For the text-containing cell, return its midpoint in (x, y) coordinate format. 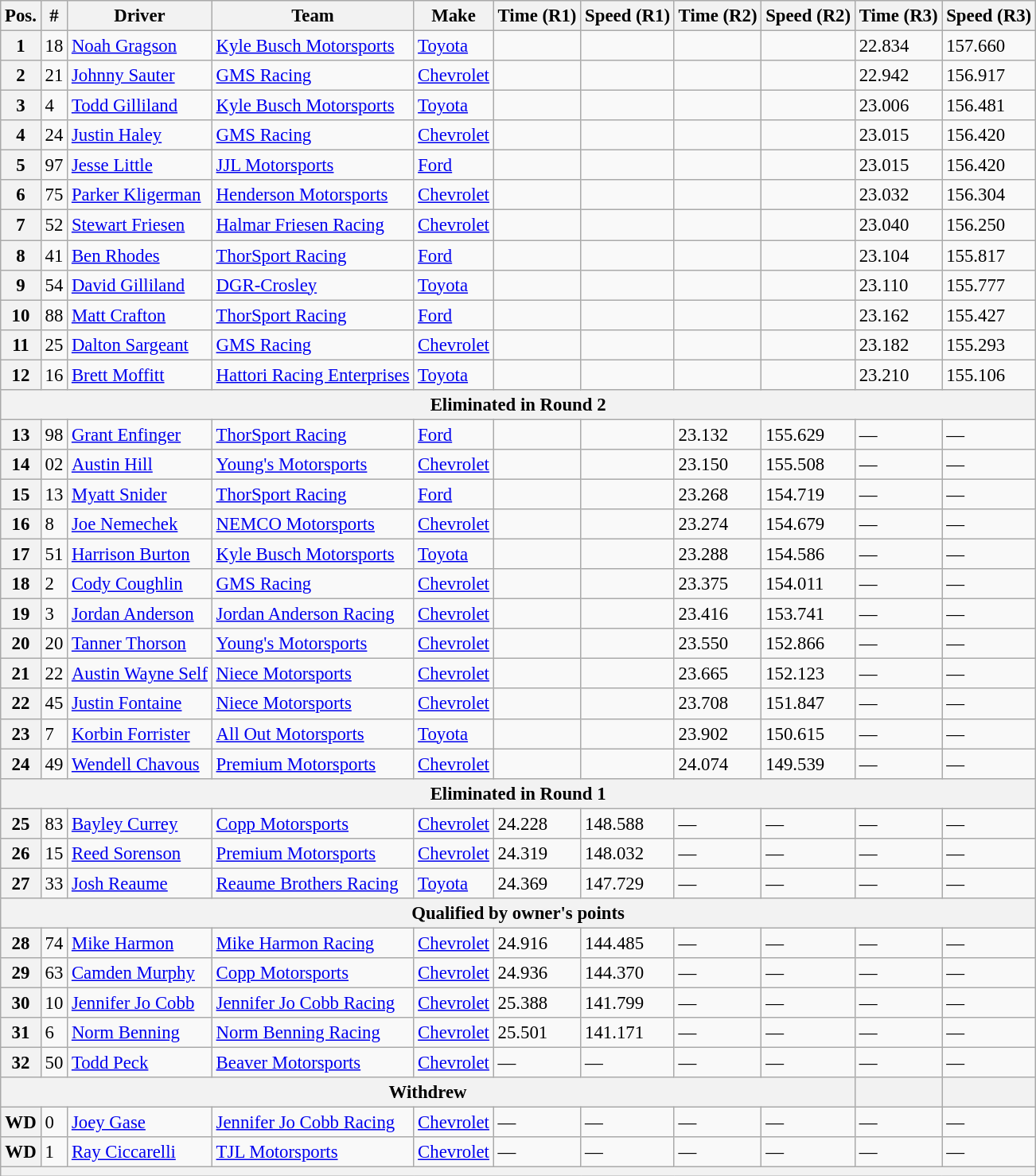
NEMCO Motorsports (313, 524)
23.416 (718, 614)
157.660 (989, 46)
24.228 (537, 824)
5 (21, 165)
23.708 (718, 704)
Camden Murphy (140, 973)
75 (54, 195)
Josh Reaume (140, 883)
Tanner Thorson (140, 644)
Wendell Chavous (140, 764)
154.719 (808, 494)
45 (54, 704)
147.729 (628, 883)
31 (21, 1033)
23 (21, 734)
32 (21, 1063)
23.665 (718, 674)
Jordan Anderson Racing (313, 614)
Mike Harmon (140, 943)
Team (313, 16)
Joey Gase (140, 1123)
Todd Peck (140, 1063)
141.171 (628, 1033)
148.588 (628, 824)
Justin Fontaine (140, 704)
23.550 (718, 644)
Grant Enfinger (140, 434)
25.388 (537, 1003)
19 (21, 614)
27 (21, 883)
Harrison Burton (140, 555)
23.110 (898, 285)
Cody Coughlin (140, 584)
Ben Rhodes (140, 255)
23.132 (718, 434)
155.777 (989, 285)
23.032 (898, 195)
23.104 (898, 255)
23.274 (718, 524)
41 (54, 255)
Johnny Sauter (140, 76)
Eliminated in Round 2 (519, 405)
24.916 (537, 943)
52 (54, 225)
Reed Sorenson (140, 854)
88 (54, 315)
David Gilliland (140, 285)
51 (54, 555)
150.615 (808, 734)
Time (R1) (537, 16)
151.847 (808, 704)
Time (R3) (898, 16)
54 (54, 285)
12 (21, 375)
Reaume Brothers Racing (313, 883)
9 (21, 285)
155.106 (989, 375)
Austin Wayne Self (140, 674)
22.834 (898, 46)
155.508 (808, 465)
23.375 (718, 584)
74 (54, 943)
Norm Benning (140, 1033)
152.866 (808, 644)
154.586 (808, 555)
63 (54, 973)
Speed (R1) (628, 16)
Todd Gilliland (140, 106)
Parker Kligerman (140, 195)
97 (54, 165)
23.902 (718, 734)
149.539 (808, 764)
Stewart Friesen (140, 225)
23.210 (898, 375)
29 (21, 973)
23.288 (718, 555)
155.629 (808, 434)
156.250 (989, 225)
0 (54, 1123)
02 (54, 465)
156.481 (989, 106)
Driver (140, 16)
Dalton Sargeant (140, 345)
Henderson Motorsports (313, 195)
50 (54, 1063)
Austin Hill (140, 465)
Hattori Racing Enterprises (313, 375)
Korbin Forrister (140, 734)
24.369 (537, 883)
155.293 (989, 345)
Bayley Currey (140, 824)
Speed (R3) (989, 16)
83 (54, 824)
155.427 (989, 315)
24.319 (537, 854)
DGR-Crosley (313, 285)
JJL Motorsports (313, 165)
Jordan Anderson (140, 614)
11 (21, 345)
Myatt Snider (140, 494)
23.040 (898, 225)
Pos. (21, 16)
Beaver Motorsports (313, 1063)
156.917 (989, 76)
156.304 (989, 195)
24.074 (718, 764)
Noah Gragson (140, 46)
Mike Harmon Racing (313, 943)
TJL Motorsports (313, 1153)
Jesse Little (140, 165)
26 (21, 854)
Make (454, 16)
Qualified by owner's points (519, 913)
Joe Nemechek (140, 524)
# (54, 16)
144.485 (628, 943)
152.123 (808, 674)
All Out Motorsports (313, 734)
Halmar Friesen Racing (313, 225)
154.011 (808, 584)
Withdrew (428, 1092)
148.032 (628, 854)
144.370 (628, 973)
23.150 (718, 465)
23.006 (898, 106)
49 (54, 764)
28 (21, 943)
24.936 (537, 973)
98 (54, 434)
Time (R2) (718, 16)
33 (54, 883)
141.799 (628, 1003)
Matt Crafton (140, 315)
Norm Benning Racing (313, 1033)
Speed (R2) (808, 16)
23.182 (898, 345)
30 (21, 1003)
154.679 (808, 524)
25.501 (537, 1033)
Ray Ciccarelli (140, 1153)
Justin Haley (140, 135)
23.162 (898, 315)
Jennifer Jo Cobb (140, 1003)
153.741 (808, 614)
23.268 (718, 494)
Eliminated in Round 1 (519, 793)
17 (21, 555)
155.817 (989, 255)
22.942 (898, 76)
Brett Moffitt (140, 375)
14 (21, 465)
